Capture the cell that displays the provided text and extract its [X, Y] central coordinate. 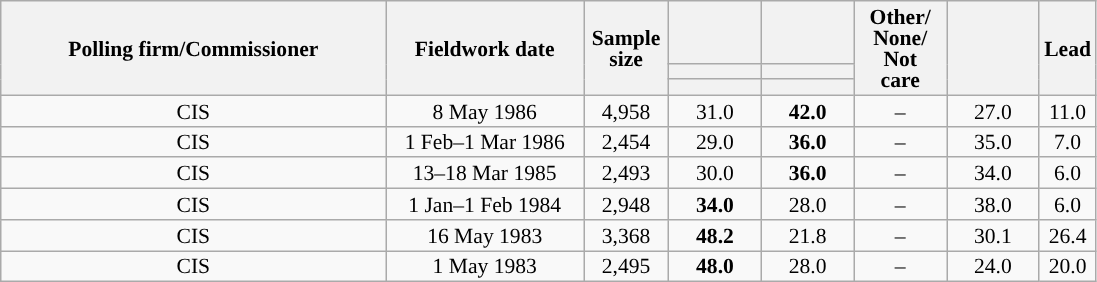
16 May 1983 [485, 236]
1 Jan–1 Feb 1984 [485, 204]
Lead [1068, 48]
30.0 [716, 174]
Sample size [626, 48]
27.0 [992, 110]
21.8 [808, 236]
Polling firm/Commissioner [194, 48]
29.0 [716, 142]
1 Feb–1 Mar 1986 [485, 142]
2,495 [626, 266]
3,368 [626, 236]
26.4 [1068, 236]
1 May 1983 [485, 266]
35.0 [992, 142]
48.0 [716, 266]
31.0 [716, 110]
48.2 [716, 236]
13–18 Mar 1985 [485, 174]
8 May 1986 [485, 110]
7.0 [1068, 142]
Fieldwork date [485, 48]
30.1 [992, 236]
38.0 [992, 204]
Other/None/Notcare [900, 48]
24.0 [992, 266]
20.0 [1068, 266]
2,948 [626, 204]
2,493 [626, 174]
2,454 [626, 142]
11.0 [1068, 110]
4,958 [626, 110]
42.0 [808, 110]
